Return the (X, Y) coordinate for the center point of the cell that contains the specified text.  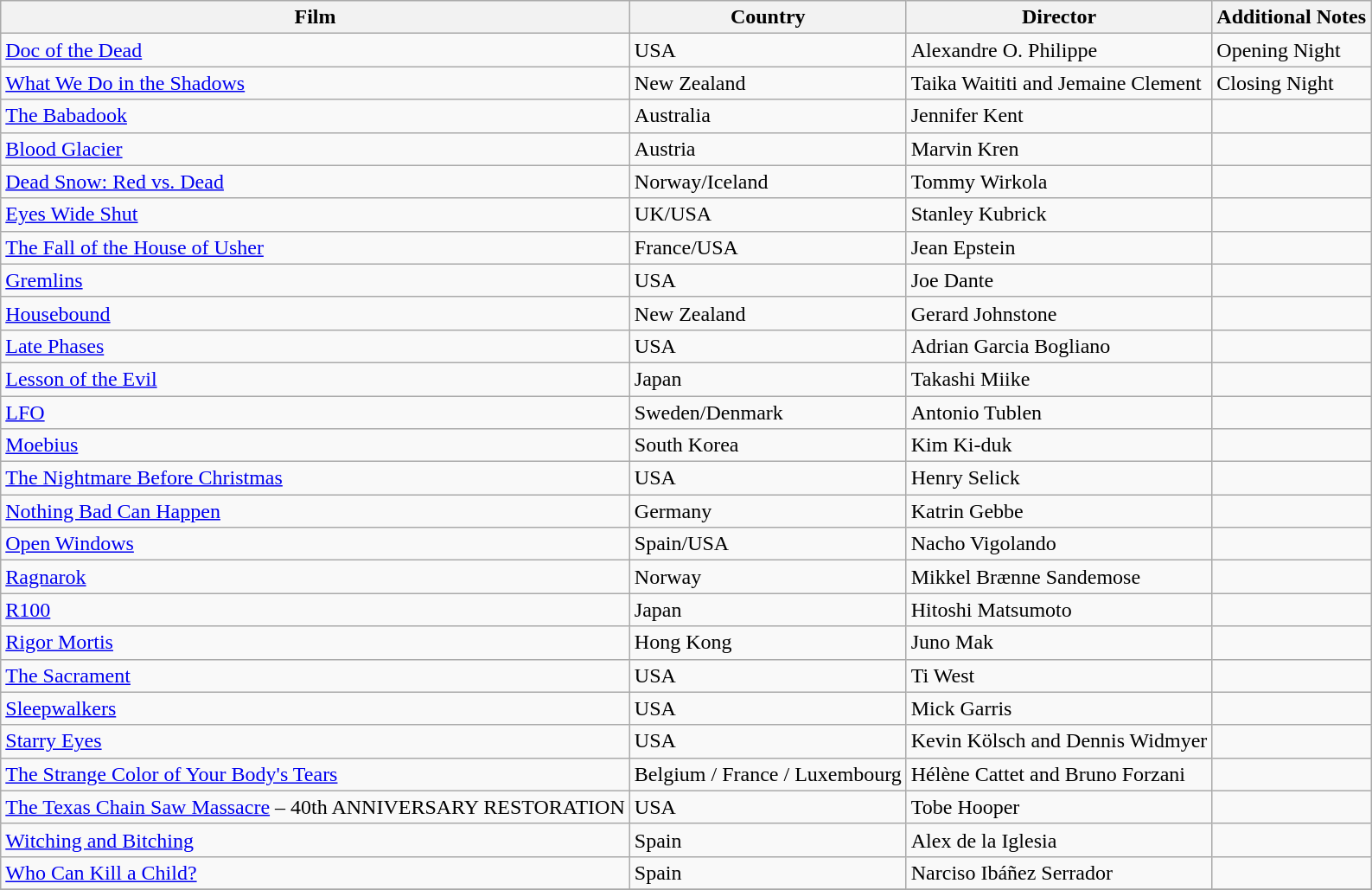
Blood Glacier (316, 149)
Dead Snow: Red vs. Dead (316, 182)
Alex de la Iglesia (1059, 840)
Who Can Kill a Child? (316, 873)
Kevin Kölsch and Dennis Widmyer (1059, 741)
Sleepwalkers (316, 708)
Norway/Iceland (768, 182)
Jean Epstein (1059, 247)
Lesson of the Evil (316, 379)
Film (316, 17)
Antonio Tublen (1059, 413)
Spain/USA (768, 544)
Ti West (1059, 676)
Ragnarok (316, 577)
Mikkel Brænne Sandemose (1059, 577)
France/USA (768, 247)
Mick Garris (1059, 708)
Takashi Miike (1059, 379)
Rigor Mortis (316, 643)
Country (768, 17)
Kim Ki-duk (1059, 445)
Doc of the Dead (316, 50)
Nothing Bad Can Happen (316, 511)
The Sacrament (316, 676)
Nacho Vigolando (1059, 544)
Tommy Wirkola (1059, 182)
The Nightmare Before Christmas (316, 478)
What We Do in the Shadows (316, 83)
Housebound (316, 313)
Marvin Kren (1059, 149)
LFO (316, 413)
Opening Night (1292, 50)
Moebius (316, 445)
Open Windows (316, 544)
The Texas Chain Saw Massacre – 40th ANNIVERSARY RESTORATION (316, 807)
Tobe Hooper (1059, 807)
The Babadook (316, 116)
Hitoshi Matsumoto (1059, 610)
Jennifer Kent (1059, 116)
R100 (316, 610)
Hélène Cattet and Bruno Forzani (1059, 774)
Australia (768, 116)
Narciso Ibáñez Serrador (1059, 873)
Juno Mak (1059, 643)
Gremlins (316, 280)
Joe Dante (1059, 280)
Katrin Gebbe (1059, 511)
Director (1059, 17)
Alexandre O. Philippe (1059, 50)
Taika Waititi and Jemaine Clement (1059, 83)
Starry Eyes (316, 741)
Austria (768, 149)
Norway (768, 577)
South Korea (768, 445)
Additional Notes (1292, 17)
The Strange Color of Your Body's Tears (316, 774)
Adrian Garcia Bogliano (1059, 346)
Gerard Johnstone (1059, 313)
Witching and Bitching (316, 840)
Late Phases (316, 346)
Belgium / France / Luxembourg (768, 774)
The Fall of the House of Usher (316, 247)
Sweden/Denmark (768, 413)
Germany (768, 511)
UK/USA (768, 214)
Henry Selick (1059, 478)
Closing Night (1292, 83)
Eyes Wide Shut (316, 214)
Hong Kong (768, 643)
Stanley Kubrick (1059, 214)
